Locate the cell with the specified text and output its [x, y] center coordinate. 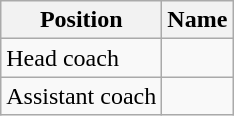
Head coach [82, 58]
Name [198, 20]
Position [82, 20]
Assistant coach [82, 96]
